Search for the cell housing the specified text and yield its [X, Y] center coordinate. 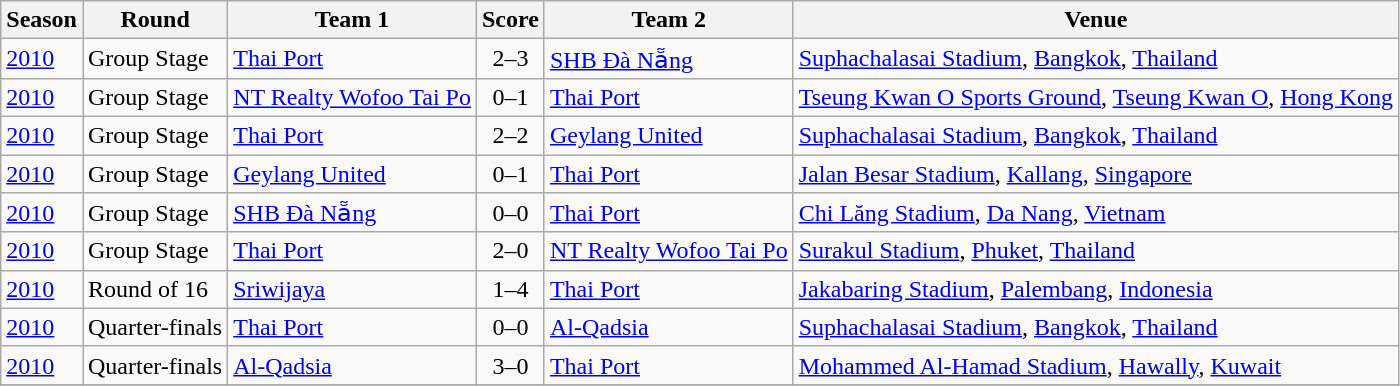
Team 1 [352, 20]
Mohammed Al-Hamad Stadium, Hawally, Kuwait [1096, 365]
Venue [1096, 20]
Jalan Besar Stadium, Kallang, Singapore [1096, 173]
2–0 [510, 251]
Surakul Stadium, Phuket, Thailand [1096, 251]
Team 2 [668, 20]
Sriwijaya [352, 289]
Season [42, 20]
Jakabaring Stadium, Palembang, Indonesia [1096, 289]
2–3 [510, 59]
3–0 [510, 365]
1–4 [510, 289]
Score [510, 20]
Tseung Kwan O Sports Ground, Tseung Kwan O, Hong Kong [1096, 97]
Chi Lăng Stadium, Da Nang, Vietnam [1096, 213]
2–2 [510, 135]
Round [154, 20]
Round of 16 [154, 289]
